Determine the [x, y] coordinate at the center of the cell enclosing the given text.  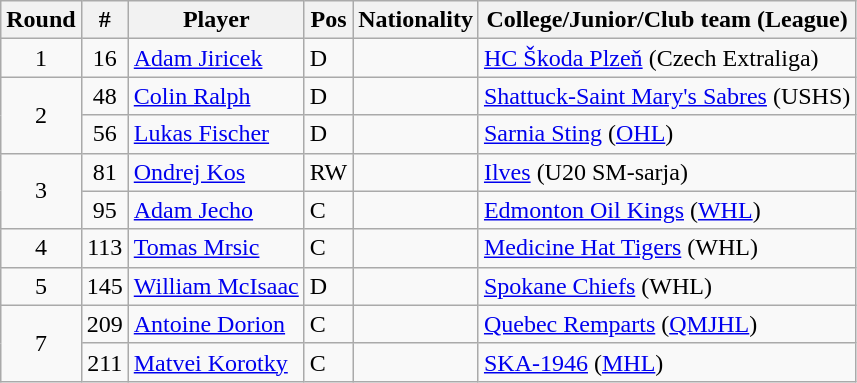
Shattuck-Saint Mary's Sabres (USHS) [666, 96]
Colin Ralph [216, 96]
Adam Jiricek [216, 58]
HC Škoda Plzeň (Czech Extraliga) [666, 58]
3 [41, 191]
Adam Jecho [216, 210]
95 [104, 210]
William McIsaac [216, 286]
Ondrej Kos [216, 172]
Spokane Chiefs (WHL) [666, 286]
81 [104, 172]
Matvei Korotky [216, 362]
Nationality [416, 20]
1 [41, 58]
145 [104, 286]
Player [216, 20]
SKA-1946 (MHL) [666, 362]
113 [104, 248]
Round [41, 20]
Antoine Dorion [216, 324]
211 [104, 362]
4 [41, 248]
Medicine Hat Tigers (WHL) [666, 248]
16 [104, 58]
56 [104, 134]
Quebec Remparts (QMJHL) [666, 324]
Ilves (U20 SM-sarja) [666, 172]
Sarnia Sting (OHL) [666, 134]
2 [41, 115]
College/Junior/Club team (League) [666, 20]
48 [104, 96]
7 [41, 343]
RW [328, 172]
Tomas Mrsic [216, 248]
5 [41, 286]
# [104, 20]
Lukas Fischer [216, 134]
Edmonton Oil Kings (WHL) [666, 210]
Pos [328, 20]
209 [104, 324]
